Identify which cell holds the provided text, then report its (x, y) central coordinate. 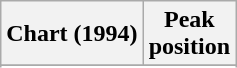
Chart (1994) (72, 34)
Peakposition (189, 34)
